Locate the cell with the specified text and output its (x, y) center coordinate. 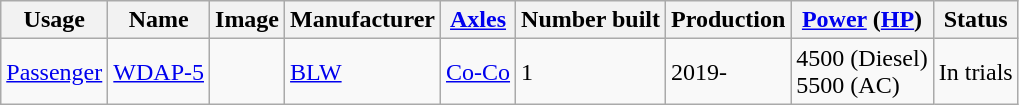
2019- (728, 72)
Co-Co (478, 72)
1 (591, 72)
Production (728, 20)
Image (248, 20)
BLW (363, 72)
Power (HP) (862, 20)
Axles (478, 20)
Number built (591, 20)
Passenger (54, 72)
Name (159, 20)
In trials (976, 72)
WDAP-5 (159, 72)
4500 (Diesel) 5500 (AC) (862, 72)
Usage (54, 20)
Manufacturer (363, 20)
Status (976, 20)
